Identify which cell holds the provided text, then report its [X, Y] central coordinate. 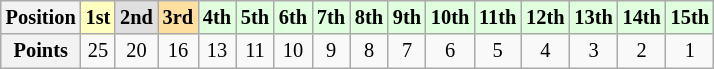
8 [369, 51]
6 [450, 51]
13 [217, 51]
1st [98, 17]
6th [293, 17]
25 [98, 51]
4th [217, 17]
11th [498, 17]
9 [331, 51]
2 [642, 51]
15th [690, 17]
3rd [178, 17]
Points [41, 51]
2nd [136, 17]
10 [293, 51]
16 [178, 51]
12th [545, 17]
4 [545, 51]
1 [690, 51]
11 [255, 51]
3 [593, 51]
7 [407, 51]
20 [136, 51]
7th [331, 17]
8th [369, 17]
14th [642, 17]
9th [407, 17]
5 [498, 51]
Position [41, 17]
13th [593, 17]
10th [450, 17]
5th [255, 17]
